Detect which cell encompasses the target text, then output its (x, y) center coordinate. 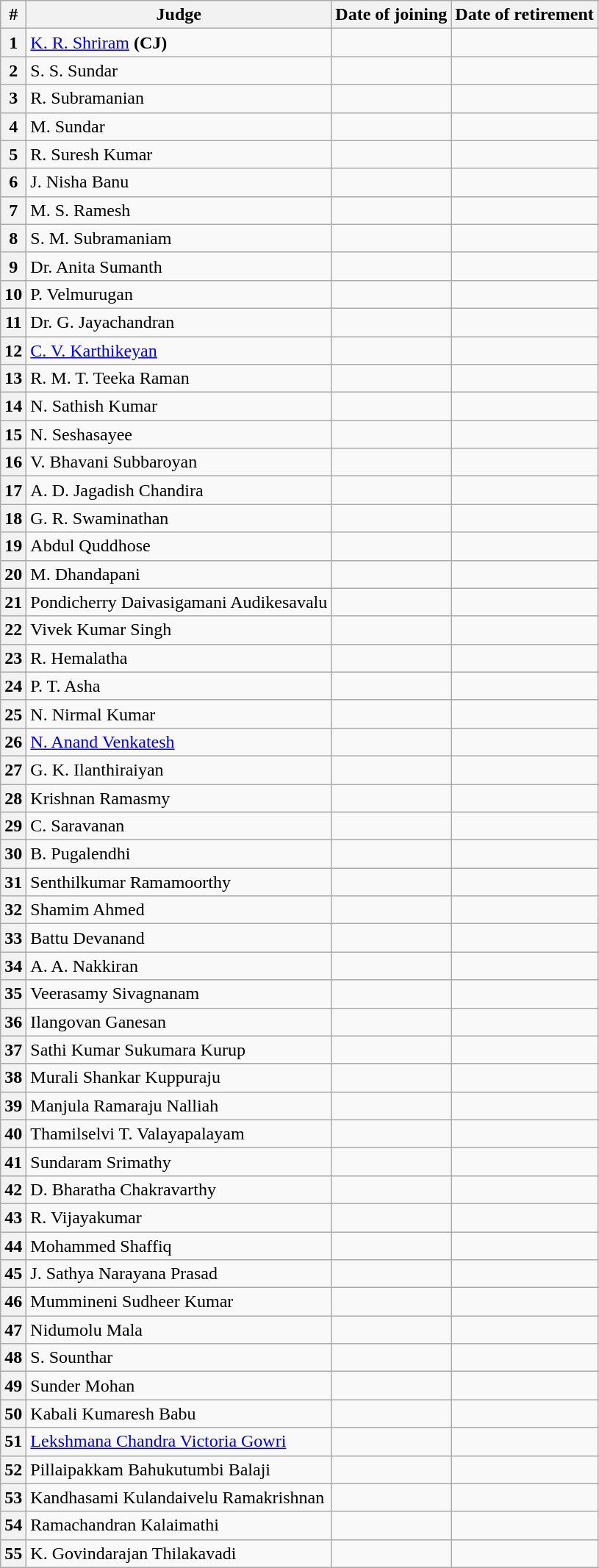
16 (13, 462)
K. Govindarajan Thilakavadi (179, 1553)
A. A. Nakkiran (179, 966)
25 (13, 714)
49 (13, 1386)
17 (13, 490)
Lekshmana Chandra Victoria Gowri (179, 1442)
Mohammed Shaffiq (179, 1246)
G. K. Ilanthiraiyan (179, 770)
Kandhasami Kulandaivelu Ramakrishnan (179, 1497)
21 (13, 602)
Battu Devanand (179, 938)
8 (13, 238)
Sathi Kumar Sukumara Kurup (179, 1050)
R. Hemalatha (179, 658)
Pondicherry Daivasigamani Audikesavalu (179, 602)
Pillaipakkam Bahukutumbi Balaji (179, 1469)
Sundaram Srimathy (179, 1161)
54 (13, 1525)
Date of retirement (525, 15)
R. Subramanian (179, 99)
M. S. Ramesh (179, 210)
Judge (179, 15)
5 (13, 154)
29 (13, 826)
S. S. Sundar (179, 71)
J. Sathya Narayana Prasad (179, 1274)
44 (13, 1246)
47 (13, 1330)
Senthilkumar Ramamoorthy (179, 882)
6 (13, 182)
Manjula Ramaraju Nalliah (179, 1106)
R. Vijayakumar (179, 1217)
D. Bharatha Chakravarthy (179, 1189)
30 (13, 854)
Kabali Kumaresh Babu (179, 1414)
22 (13, 630)
P. T. Asha (179, 686)
N. Sathish Kumar (179, 407)
28 (13, 798)
11 (13, 322)
18 (13, 518)
32 (13, 910)
36 (13, 1022)
Dr. G. Jayachandran (179, 322)
9 (13, 266)
C. Saravanan (179, 826)
R. M. T. Teeka Raman (179, 379)
39 (13, 1106)
1 (13, 43)
Date of joining (391, 15)
2 (13, 71)
Dr. Anita Sumanth (179, 266)
24 (13, 686)
42 (13, 1189)
Murali Shankar Kuppuraju (179, 1078)
12 (13, 351)
53 (13, 1497)
31 (13, 882)
M. Sundar (179, 126)
48 (13, 1358)
N. Anand Venkatesh (179, 742)
19 (13, 546)
A. D. Jagadish Chandira (179, 490)
V. Bhavani Subbaroyan (179, 462)
55 (13, 1553)
7 (13, 210)
51 (13, 1442)
Shamim Ahmed (179, 910)
J. Nisha Banu (179, 182)
B. Pugalendhi (179, 854)
N. Seshasayee (179, 434)
3 (13, 99)
Vivek Kumar Singh (179, 630)
52 (13, 1469)
26 (13, 742)
Krishnan Ramasmy (179, 798)
41 (13, 1161)
38 (13, 1078)
13 (13, 379)
50 (13, 1414)
C. V. Karthikeyan (179, 351)
40 (13, 1134)
37 (13, 1050)
# (13, 15)
34 (13, 966)
N. Nirmal Kumar (179, 714)
G. R. Swaminathan (179, 518)
R. Suresh Kumar (179, 154)
43 (13, 1217)
Ilangovan Ganesan (179, 1022)
14 (13, 407)
10 (13, 294)
Mummineni Sudheer Kumar (179, 1302)
Abdul Quddhose (179, 546)
S. M. Subramaniam (179, 238)
20 (13, 574)
Thamilselvi T. Valayapalayam (179, 1134)
S. Sounthar (179, 1358)
46 (13, 1302)
33 (13, 938)
23 (13, 658)
45 (13, 1274)
15 (13, 434)
27 (13, 770)
35 (13, 994)
Veerasamy Sivagnanam (179, 994)
Ramachandran Kalaimathi (179, 1525)
K. R. Shriram (CJ) (179, 43)
Sunder Mohan (179, 1386)
P. Velmurugan (179, 294)
M. Dhandapani (179, 574)
4 (13, 126)
Nidumolu Mala (179, 1330)
